Extract the [x, y] coordinate from the center of the cell holding the provided text.  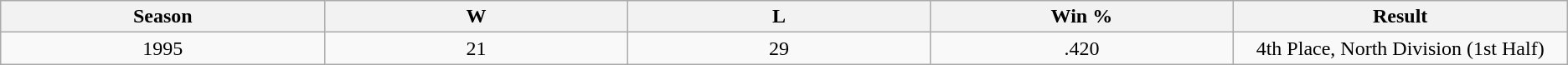
Win % [1082, 17]
21 [476, 48]
4th Place, North Division (1st Half) [1400, 48]
29 [779, 48]
1995 [162, 48]
W [476, 17]
Result [1400, 17]
L [779, 17]
Season [162, 17]
.420 [1082, 48]
